Return [X, Y] of the center of cell containing provided text 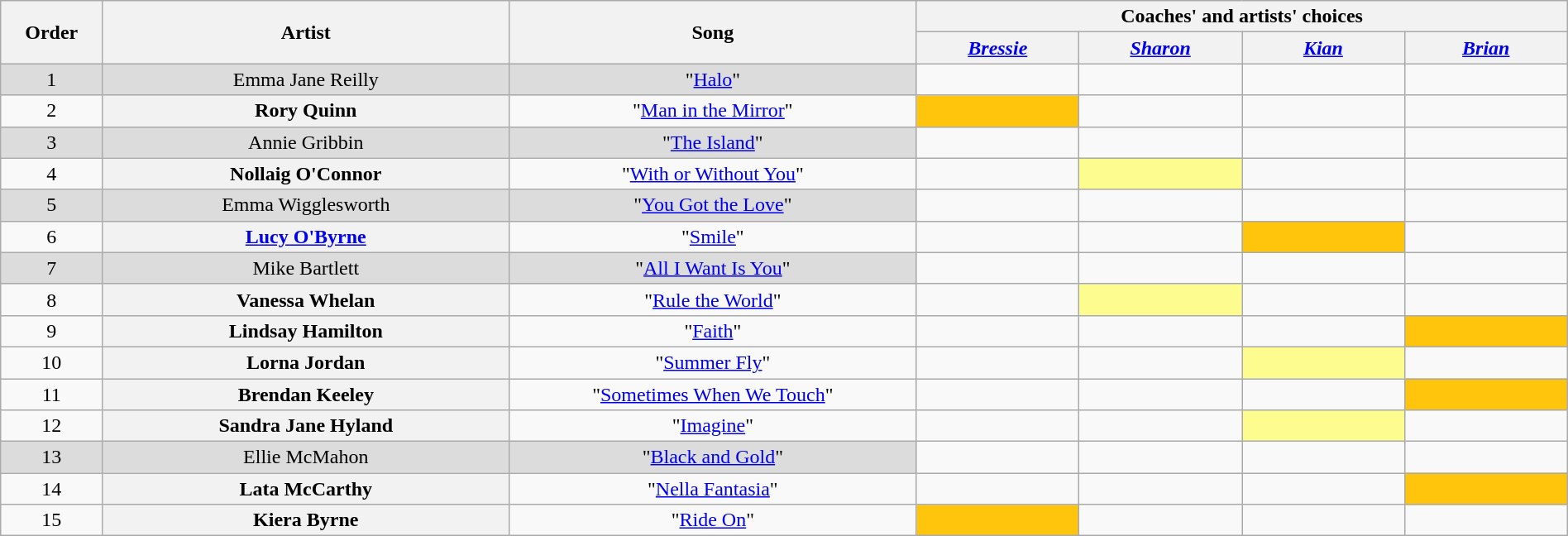
"Black and Gold" [713, 457]
Lata McCarthy [306, 489]
Ellie McMahon [306, 457]
Brian [1485, 48]
14 [51, 489]
"All I Want Is You" [713, 268]
Rory Quinn [306, 111]
Kian [1323, 48]
"With or Without You" [713, 174]
Kiera Byrne [306, 520]
Order [51, 32]
5 [51, 205]
"Summer Fly" [713, 362]
Song [713, 32]
Sandra Jane Hyland [306, 426]
7 [51, 268]
Lorna Jordan [306, 362]
Mike Bartlett [306, 268]
12 [51, 426]
Lucy O'Byrne [306, 237]
15 [51, 520]
6 [51, 237]
1 [51, 79]
Emma Wigglesworth [306, 205]
"Ride On" [713, 520]
Artist [306, 32]
Bressie [997, 48]
Brendan Keeley [306, 395]
"Faith" [713, 331]
3 [51, 142]
Coaches' and artists' choices [1242, 17]
Emma Jane Reilly [306, 79]
Nollaig O'Connor [306, 174]
"Imagine" [713, 426]
Annie Gribbin [306, 142]
"Nella Fantasia" [713, 489]
"Man in the Mirror" [713, 111]
"Rule the World" [713, 299]
"Sometimes When We Touch" [713, 395]
10 [51, 362]
"You Got the Love" [713, 205]
2 [51, 111]
"Smile" [713, 237]
"Halo" [713, 79]
Vanessa Whelan [306, 299]
9 [51, 331]
4 [51, 174]
13 [51, 457]
11 [51, 395]
8 [51, 299]
Sharon [1161, 48]
Lindsay Hamilton [306, 331]
"The Island" [713, 142]
